Locate the cell with the specified text and output its [x, y] center coordinate. 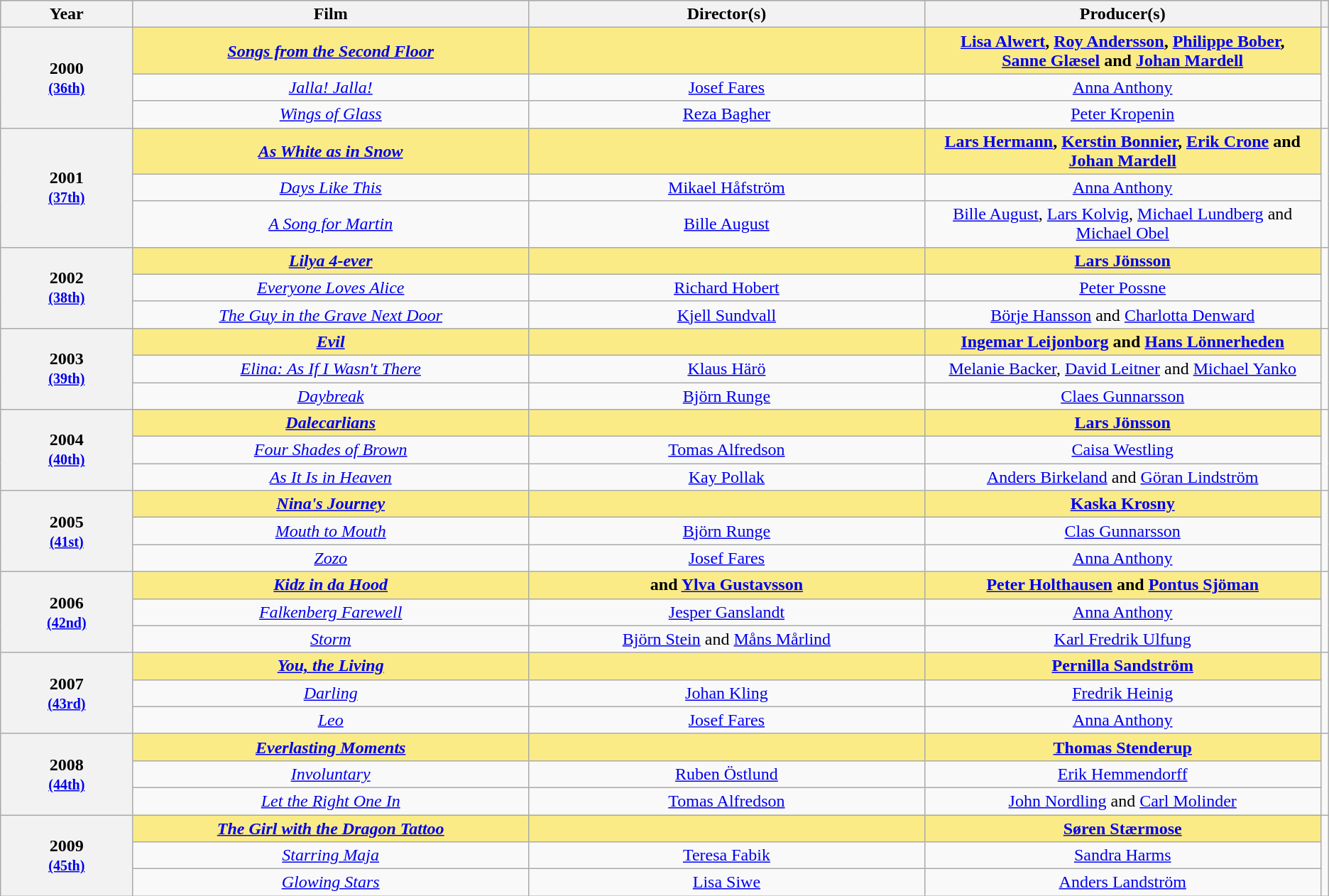
Lisa Alwert, Roy Andersson, Philippe Bober,Sanne Glæsel and Johan Mardell [1122, 51]
The Girl with the Dragon Tattoo [331, 829]
Thomas Stenderup [1122, 747]
Fredrik Heinig [1122, 693]
2006(42nd) [67, 612]
Peter Kropenin [1122, 114]
Börje Hansson and Charlotta Denward [1122, 315]
2000(36th) [67, 78]
2005(41st) [67, 531]
Darling [331, 693]
Year [67, 14]
2002(38th) [67, 288]
Let the Right One In [331, 801]
Klaus Härö [727, 368]
Film [331, 14]
Peter Possne [1122, 288]
Pernilla Sandström [1122, 666]
Kjell Sundvall [727, 315]
As White as in Snow [331, 151]
Caisa Westling [1122, 450]
Everyone Loves Alice [331, 288]
Storm [331, 639]
Peter Holthausen and Pontus Sjöman [1122, 585]
A Song for Martin [331, 224]
Mikael Håfström [727, 187]
Reza Bagher [727, 114]
Lars Hermann, Kerstin Bonnier, Erik Crone and Johan Mardell [1122, 151]
Evil [331, 342]
Zozo [331, 558]
2008(44th) [67, 774]
Lilya 4-ever [331, 261]
Leo [331, 720]
Kaska Krosny [1122, 504]
2004(40th) [67, 450]
Kidz in da Hood [331, 585]
Jesper Ganslandt [727, 612]
Teresa Fabik [727, 856]
Anders Birkeland and Göran Lindström [1122, 477]
Falkenberg Farewell [331, 612]
John Nordling and Carl Molinder [1122, 801]
Everlasting Moments [331, 747]
The Guy in the Grave Next Door [331, 315]
Producer(s) [1122, 14]
Glowing Stars [331, 883]
Daybreak [331, 395]
Four Shades of Brown [331, 450]
Jalla! Jalla! [331, 87]
Karl Fredrik Ulfung [1122, 639]
Søren Stærmose [1122, 829]
2001(37th) [67, 187]
Anders Landström [1122, 883]
Days Like This [331, 187]
Lisa Siwe [727, 883]
Songs from the Second Floor [331, 51]
and Ylva Gustavsson [727, 585]
Dalecarlians [331, 423]
Starring Maja [331, 856]
Clas Gunnarsson [1122, 531]
Johan Kling [727, 693]
Bille August, Lars Kolvig, Michael Lundberg and Michael Obel [1122, 224]
Kay Pollak [727, 477]
As It Is in Heaven [331, 477]
2003(39th) [67, 368]
2009(45th) [67, 856]
You, the Living [331, 666]
Nina's Journey [331, 504]
Erik Hemmendorff [1122, 774]
Melanie Backer, David Leitner and Michael Yanko [1122, 368]
Ingemar Leijonborg and Hans Lönnerheden [1122, 342]
Wings of Glass [331, 114]
Bille August [727, 224]
Mouth to Mouth [331, 531]
Björn Stein and Måns Mårlind [727, 639]
Sandra Harms [1122, 856]
Ruben Östlund [727, 774]
Richard Hobert [727, 288]
Claes Gunnarsson [1122, 395]
2007(43rd) [67, 693]
Involuntary [331, 774]
Elina: As If I Wasn't There [331, 368]
Director(s) [727, 14]
